From the cell containing the given text, extract its center point as (X, Y) coordinate. 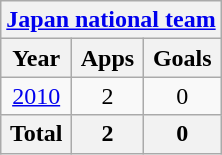
Total (36, 134)
Goals (182, 58)
Japan national team (111, 20)
2010 (36, 96)
Year (36, 58)
Apps (108, 58)
